Output the [X, Y] coordinate of the center of the cell containing the given text.  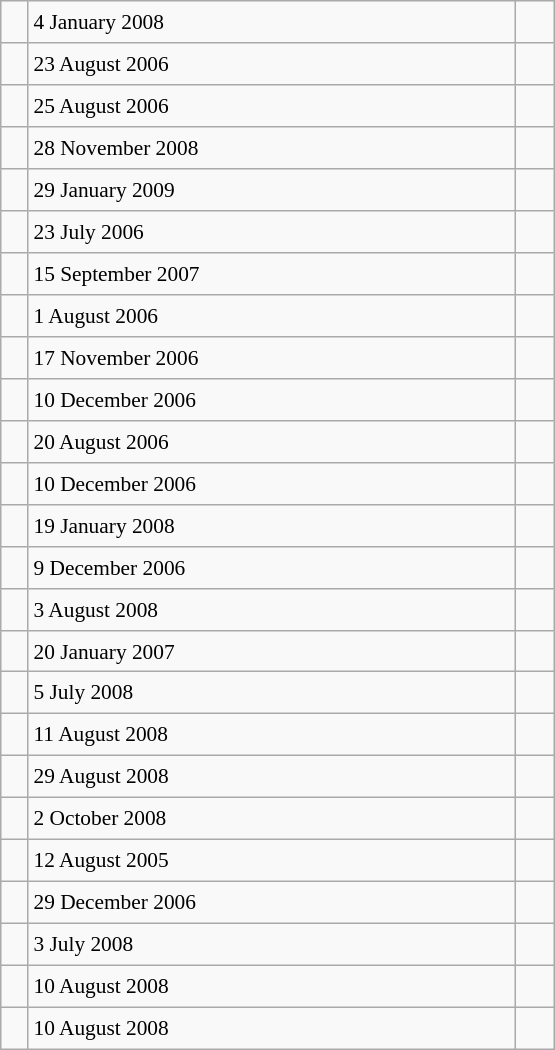
17 November 2006 [272, 358]
20 August 2006 [272, 441]
29 August 2008 [272, 777]
23 August 2006 [272, 64]
3 July 2008 [272, 945]
23 July 2006 [272, 232]
19 January 2008 [272, 525]
4 January 2008 [272, 22]
15 September 2007 [272, 274]
25 August 2006 [272, 106]
1 August 2006 [272, 316]
11 August 2008 [272, 735]
5 July 2008 [272, 693]
12 August 2005 [272, 861]
2 October 2008 [272, 819]
20 January 2007 [272, 651]
9 December 2006 [272, 567]
29 January 2009 [272, 190]
28 November 2008 [272, 148]
3 August 2008 [272, 609]
29 December 2006 [272, 903]
